Provide the (X, Y) coordinate of the cell's center where the given text is located.  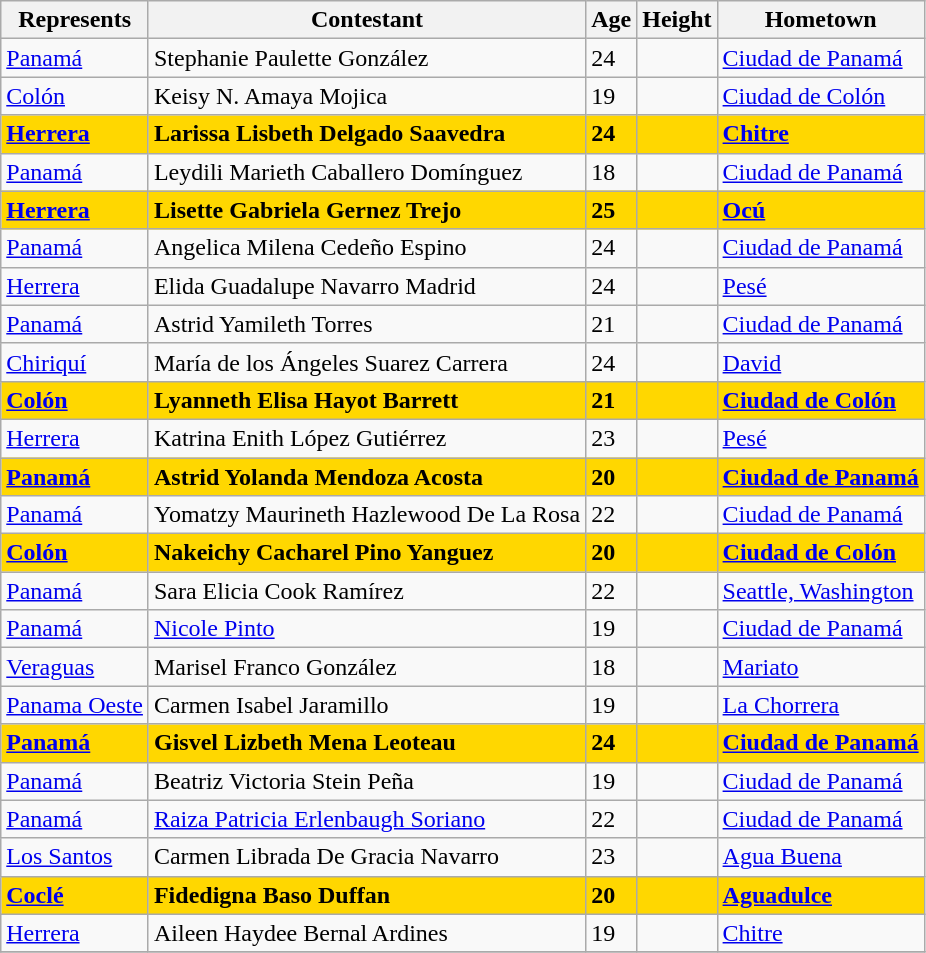
Aileen Haydee Bernal Ardines (366, 933)
David (820, 362)
Beatriz Victoria Stein Peña (366, 781)
Nakeichy Cacharel Pino Yanguez (366, 553)
Ocú (820, 210)
Leydili Marieth Caballero Domínguez (366, 172)
Mariato (820, 667)
Veraguas (75, 667)
25 (612, 210)
Astrid Yamileth Torres (366, 324)
Angelica Milena Cedeño Espino (366, 248)
Coclé (75, 895)
Represents (75, 20)
La Chorrera (820, 705)
Lyanneth Elisa Hayot Barrett (366, 400)
Keisy N. Amaya Mojica (366, 96)
Nicole Pinto (366, 629)
Stephanie Paulette González (366, 58)
Aguadulce (820, 895)
Yomatzy Maurineth Hazlewood De La Rosa (366, 515)
Seattle, Washington (820, 591)
Lisette Gabriela Gernez Trejo (366, 210)
Contestant (366, 20)
Height (677, 20)
Chiriquí (75, 362)
Astrid Yolanda Mendoza Acosta (366, 477)
Hometown (820, 20)
Elida Guadalupe Navarro Madrid (366, 286)
Katrina Enith López Gutiérrez (366, 438)
Panama Oeste (75, 705)
Carmen Isabel Jaramillo (366, 705)
Marisel Franco González (366, 667)
Los Santos (75, 857)
Agua Buena (820, 857)
Fidedigna Baso Duffan (366, 895)
Age (612, 20)
Gisvel Lizbeth Mena Leoteau (366, 743)
Sara Elicia Cook Ramírez (366, 591)
Carmen Librada De Gracia Navarro (366, 857)
María de los Ángeles Suarez Carrera (366, 362)
Larissa Lisbeth Delgado Saavedra (366, 134)
Raiza Patricia Erlenbaugh Soriano (366, 819)
